Extract the [X, Y] coordinate from the center of the cell holding the provided text.  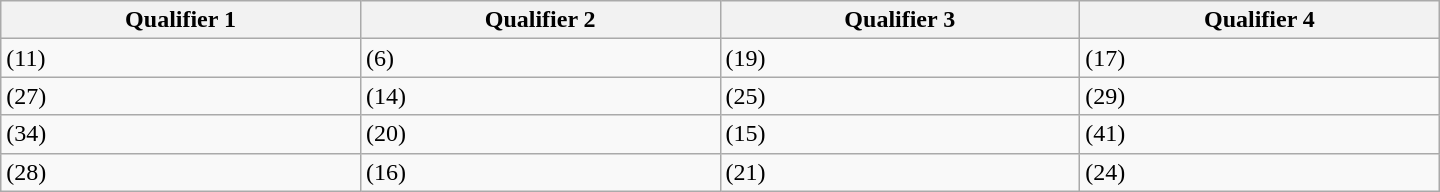
(27) [181, 96]
(6) [540, 58]
(15) [900, 134]
(24) [1260, 172]
(41) [1260, 134]
(19) [900, 58]
(20) [540, 134]
(34) [181, 134]
(17) [1260, 58]
Qualifier 1 [181, 20]
Qualifier 3 [900, 20]
Qualifier 2 [540, 20]
(11) [181, 58]
(16) [540, 172]
(25) [900, 96]
(29) [1260, 96]
Qualifier 4 [1260, 20]
(14) [540, 96]
(28) [181, 172]
(21) [900, 172]
